Determine the (x, y) coordinate at the center of the cell enclosing the given text.  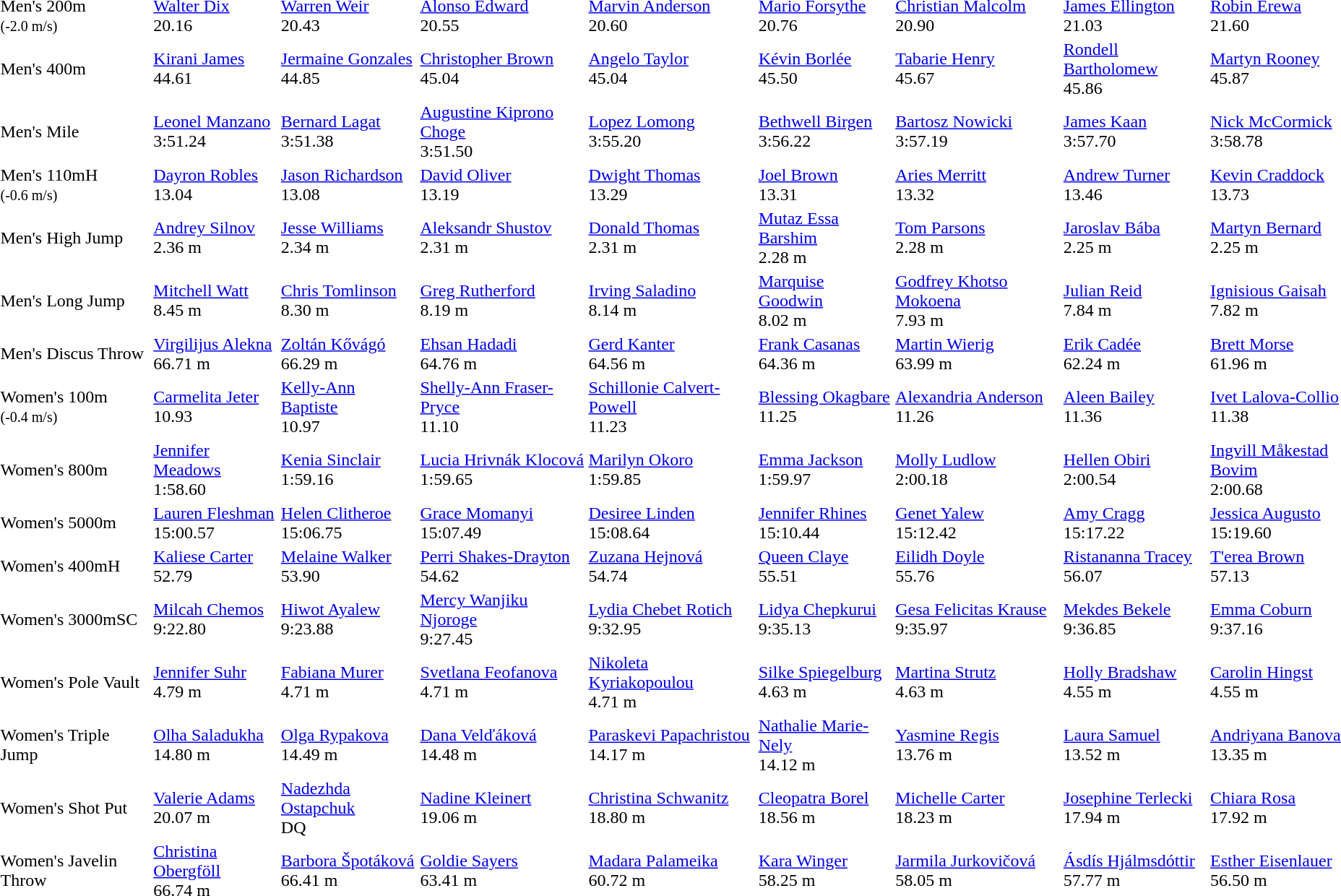
Shelly-Ann Fraser-Pryce 11.10 (502, 407)
Lucia Hrivnák Klocová 1:59.65 (502, 470)
Alexandria Anderson 11.26 (978, 407)
Valerie Adams 20.07 m (215, 808)
Milcah Chemos 9:22.80 (215, 619)
Ristananna Tracey 56.07 (1134, 567)
Rondell Bartholomew 45.86 (1134, 69)
Perri Shakes-Drayton 54.62 (502, 567)
Greg Rutherford 8.19 m (502, 301)
Zuzana Hejnová 54.74 (671, 567)
Bartosz Nowicki 3:57.19 (978, 132)
Kirani James 44.61 (215, 69)
Tabarie Henry 45.67 (978, 69)
Martina Strutz 4.63 m (978, 682)
Mitchell Watt 8.45 m (215, 301)
Gerd Kanter 64.56 m (671, 354)
Grace Momanyi 15:07.49 (502, 523)
Leonel Manzano 3:51.24 (215, 132)
Lopez Lomong 3:55.20 (671, 132)
Holly Bradshaw 4.55 m (1134, 682)
Kelly-Ann Baptiste 10.97 (348, 407)
Olha Saladukha 14.80 m (215, 745)
Tom Parsons 2.28 m (978, 238)
Laura Samuel 13.52 m (1134, 745)
Mercy Wanjiku Njoroge 9:27.45 (502, 619)
Chris Tomlinson 8.30 m (348, 301)
Yasmine Regis 13.76 m (978, 745)
Jennifer Meadows 1:58.60 (215, 470)
Lauren Fleshman 15:00.57 (215, 523)
Dwight Thomas 13.29 (671, 185)
Nikoleta Kyriakopoulou 4.71 m (671, 682)
Joel Brown 13.31 (824, 185)
Kévin Borlée 45.50 (824, 69)
Helen Clitheroe 15:06.75 (348, 523)
Mutaz Essa Barshim 2.28 m (824, 238)
Aleksandr Shustov 2.31 m (502, 238)
Melaine Walker 53.90 (348, 567)
Olga Rypakova 14.49 m (348, 745)
Virgilijus Alekna 66.71 m (215, 354)
David Oliver 13.19 (502, 185)
Irving Saladino 8.14 m (671, 301)
Ehsan Hadadi 64.76 m (502, 354)
Blessing Okagbare 11.25 (824, 407)
Queen Claye 55.51 (824, 567)
Paraskevi Papachristou 14.17 m (671, 745)
Christina Schwanitz 18.80 m (671, 808)
Svetlana Feofanova 4.71 m (502, 682)
Fabiana Murer 4.71 m (348, 682)
Jennifer Suhr 4.79 m (215, 682)
Schillonie Calvert-Powell 11.23 (671, 407)
Aleen Bailey 11.36 (1134, 407)
Jennifer Rhines 15:10.44 (824, 523)
Martin Wierig 63.99 m (978, 354)
Jermaine Gonzales 44.85 (348, 69)
Michelle Carter 18.23 m (978, 808)
Genet Yalew 15:12.42 (978, 523)
Aries Merritt 13.32 (978, 185)
Cleopatra Borel 18.56 m (824, 808)
Emma Jackson 1:59.97 (824, 470)
Jason Richardson 13.08 (348, 185)
Hellen Obiri 2:00.54 (1134, 470)
Josephine Terlecki 17.94 m (1134, 808)
Bernard Lagat 3:51.38 (348, 132)
Zoltán Kővágó 66.29 m (348, 354)
Nathalie Marie-Nely 14.12 m (824, 745)
Kaliese Carter 52.79 (215, 567)
Amy Cragg 15:17.22 (1134, 523)
Andrew Turner 13.46 (1134, 185)
Gesa Felicitas Krause 9:35.97 (978, 619)
James Kaan 3:57.70 (1134, 132)
Jaroslav Bába 2.25 m (1134, 238)
Dana Velďáková 14.48 m (502, 745)
Dayron Robles 13.04 (215, 185)
Lydia Chebet Rotich 9:32.95 (671, 619)
Donald Thomas 2.31 m (671, 238)
Silke Spiegelburg 4.63 m (824, 682)
Godfrey Khotso Mokoena 7.93 m (978, 301)
Nadine Kleinert 19.06 m (502, 808)
Julian Reid 7.84 m (1134, 301)
Desiree Linden 15:08.64 (671, 523)
Augustine Kiprono Choge 3:51.50 (502, 132)
Nadezhda Ostapchuk DQ (348, 808)
Erik Cadée 62.24 m (1134, 354)
Jesse Williams 2.34 m (348, 238)
Eilidh Doyle 55.76 (978, 567)
Molly Ludlow 2:00.18 (978, 470)
Angelo Taylor 45.04 (671, 69)
Christopher Brown 45.04 (502, 69)
Marquise Goodwin 8.02 m (824, 301)
Frank Casanas 64.36 m (824, 354)
Marilyn Okoro 1:59.85 (671, 470)
Andrey Silnov 2.36 m (215, 238)
Mekdes Bekele 9:36.85 (1134, 619)
Hiwot Ayalew 9:23.88 (348, 619)
Carmelita Jeter 10.93 (215, 407)
Bethwell Birgen 3:56.22 (824, 132)
Kenia Sinclair 1:59.16 (348, 470)
Lidya Chepkurui 9:35.13 (824, 619)
